Provide the (x, y) coordinate of the cell's center where the given text is located.  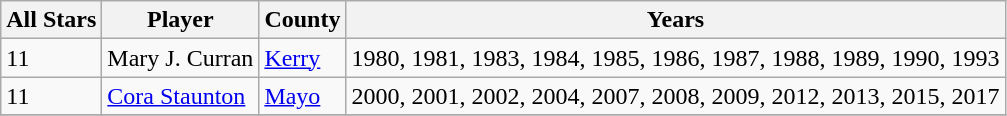
Cora Staunton (180, 96)
Mayo (302, 96)
County (302, 20)
All Stars (52, 20)
Player (180, 20)
2000, 2001, 2002, 2004, 2007, 2008, 2009, 2012, 2013, 2015, 2017 (676, 96)
Kerry (302, 58)
Mary J. Curran (180, 58)
Years (676, 20)
1980, 1981, 1983, 1984, 1985, 1986, 1987, 1988, 1989, 1990, 1993 (676, 58)
